Determine the (x, y) coordinate at the center of the cell enclosing the given text.  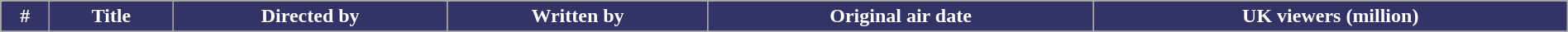
Title (112, 16)
# (25, 16)
Directed by (310, 16)
Original air date (901, 16)
UK viewers (million) (1330, 16)
Written by (577, 16)
